Find where the given text appears and provide that cell's center as (x, y) coordinate. 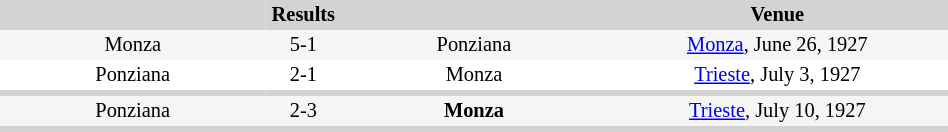
Trieste, July 10, 1927 (778, 111)
Venue (778, 15)
2-3 (303, 111)
2-1 (303, 75)
Results (303, 15)
Monza, June 26, 1927 (778, 45)
5-1 (303, 45)
Trieste, July 3, 1927 (778, 75)
